Capture the cell that displays the provided text and extract its (X, Y) central coordinate. 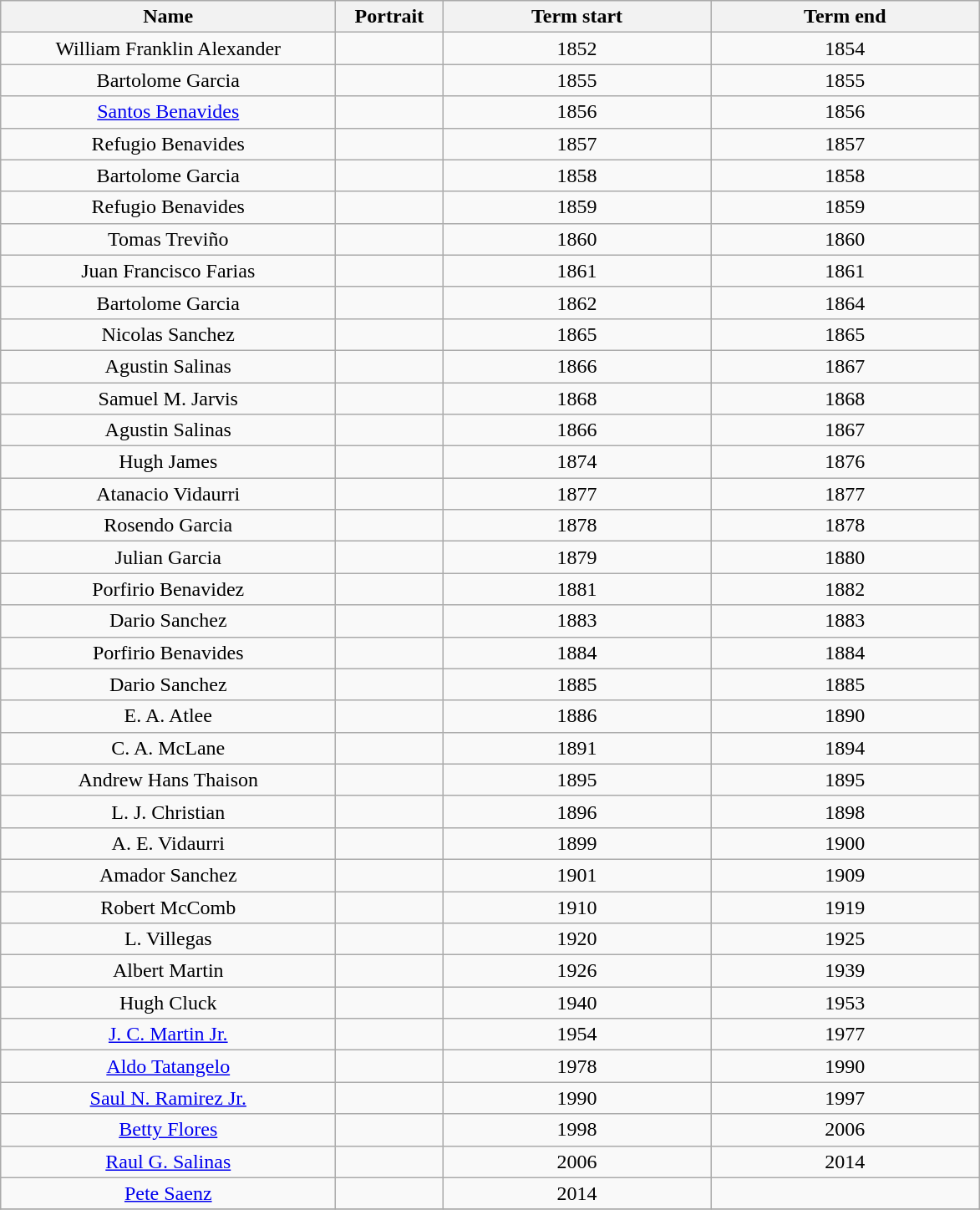
1926 (576, 971)
1953 (845, 1003)
1864 (845, 302)
L. J. Christian (169, 811)
1901 (576, 875)
Portrait (389, 17)
1977 (845, 1035)
1920 (576, 939)
Robert McComb (169, 907)
1880 (845, 557)
1881 (576, 589)
1978 (576, 1066)
Santos Benavides (169, 112)
L. Villegas (169, 939)
Aldo Tatangelo (169, 1066)
Albert Martin (169, 971)
Term end (845, 17)
1852 (576, 48)
1854 (845, 48)
1919 (845, 907)
1954 (576, 1035)
1997 (845, 1098)
1898 (845, 811)
1879 (576, 557)
1894 (845, 748)
Saul N. Ramirez Jr. (169, 1098)
Samuel M. Jarvis (169, 399)
Julian Garcia (169, 557)
1900 (845, 843)
J. C. Martin Jr. (169, 1035)
A. E. Vidaurri (169, 843)
1891 (576, 748)
Tomas Treviño (169, 239)
E. A. Atlee (169, 716)
1886 (576, 716)
1899 (576, 843)
Hugh James (169, 462)
1910 (576, 907)
Rosendo Garcia (169, 526)
Porfirio Benavidez (169, 589)
1925 (845, 939)
Term start (576, 17)
1896 (576, 811)
1909 (845, 875)
Nicolas Sanchez (169, 334)
C. A. McLane (169, 748)
Juan Francisco Farias (169, 271)
Betty Flores (169, 1130)
1890 (845, 716)
Name (169, 17)
Andrew Hans Thaison (169, 780)
1939 (845, 971)
1874 (576, 462)
Raul G. Salinas (169, 1162)
1998 (576, 1130)
Porfirio Benavides (169, 653)
William Franklin Alexander (169, 48)
1940 (576, 1003)
1882 (845, 589)
1862 (576, 302)
Atanacio Vidaurri (169, 494)
Amador Sanchez (169, 875)
Pete Saenz (169, 1193)
Hugh Cluck (169, 1003)
1876 (845, 462)
